Output the [x, y] coordinate of the center of the cell containing the given text.  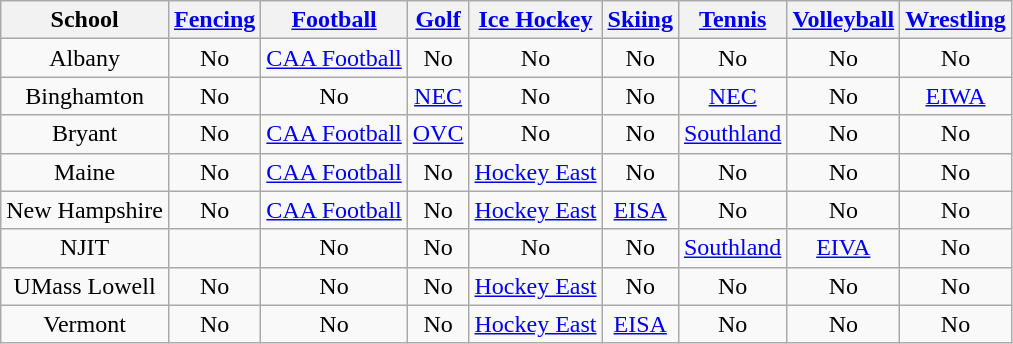
Skiing [640, 20]
Bryant [85, 134]
Vermont [85, 324]
Ice Hockey [536, 20]
Volleyball [844, 20]
EIWA [956, 96]
Fencing [214, 20]
Binghamton [85, 96]
Wrestling [956, 20]
Football [334, 20]
Maine [85, 172]
EIVA [844, 248]
OVC [438, 134]
School [85, 20]
UMass Lowell [85, 286]
Tennis [732, 20]
NJIT [85, 248]
New Hampshire [85, 210]
Golf [438, 20]
Albany [85, 58]
